Capture the cell that displays the provided text and extract its [x, y] central coordinate. 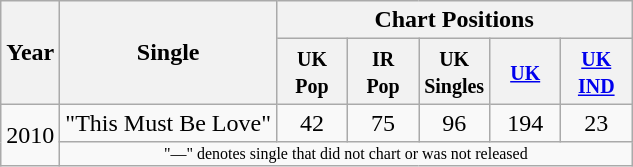
2010 [30, 135]
UKSingles [454, 72]
23 [596, 123]
IRPop [384, 72]
"This Must Be Love" [168, 123]
"—" denotes single that did not chart or was not released [346, 154]
42 [312, 123]
Single [168, 52]
75 [384, 123]
Year [30, 52]
194 [526, 123]
96 [454, 123]
Chart Positions [454, 20]
UKIND [596, 72]
UK [526, 72]
UKPop [312, 72]
